Capture the cell that displays the provided text and extract its [X, Y] central coordinate. 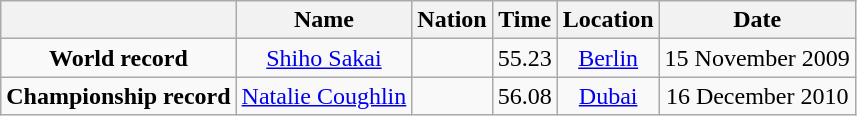
56.08 [524, 96]
55.23 [524, 58]
16 December 2010 [757, 96]
Shiho Sakai [324, 58]
Berlin [608, 58]
Natalie Coughlin [324, 96]
Championship record [118, 96]
Dubai [608, 96]
15 November 2009 [757, 58]
World record [118, 58]
Name [324, 20]
Location [608, 20]
Date [757, 20]
Time [524, 20]
Nation [452, 20]
